From the cell containing the given text, extract its center point as [x, y] coordinate. 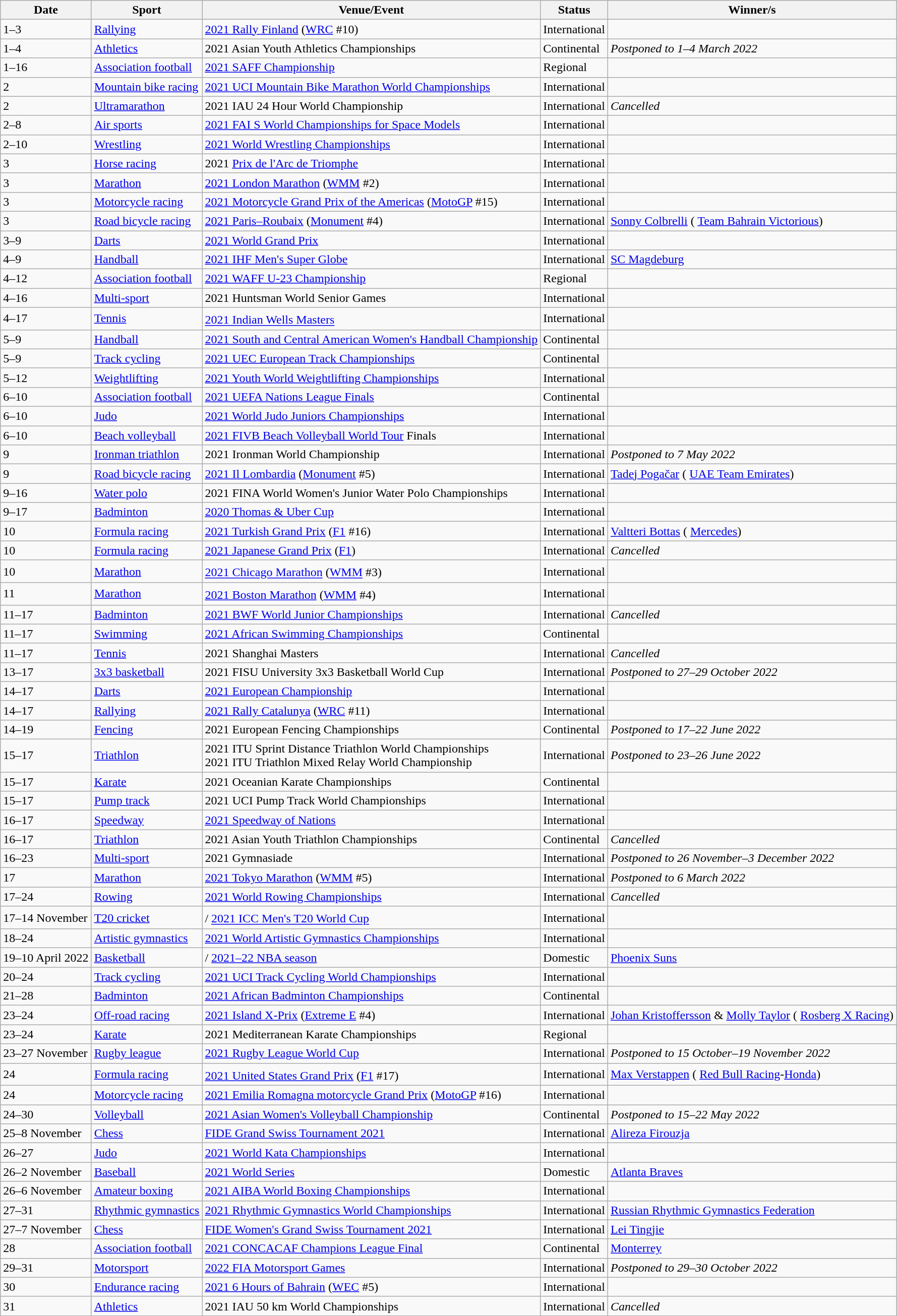
Beach volleyball [147, 435]
2–8 [46, 125]
Horse racing [147, 163]
21–28 [46, 996]
1–4 [46, 48]
Ironman triathlon [147, 455]
Motorsport [147, 1268]
FIDE Women's Grand Swiss Tournament 2021 [371, 1229]
/ 2021–22 NBA season [371, 958]
Alireza Firouzja [752, 1134]
Lei Tingjie [752, 1229]
18–24 [46, 938]
2021 Tokyo Marathon (WMM #5) [371, 878]
2021 United States Grand Prix (F1 #17) [371, 1075]
Status [574, 10]
2021 Ironman World Championship [371, 455]
Endurance racing [147, 1287]
26–6 November [46, 1191]
Postponed to 29–30 October 2022 [752, 1268]
FIDE Grand Swiss Tournament 2021 [371, 1134]
2021 Asian Women's Volleyball Championship [371, 1114]
2021 Boston Marathon (WMM #4) [371, 594]
2021 Rally Catalunya (WRC #11) [371, 710]
2022 FIA Motorsport Games [371, 1268]
Postponed to 26 November–3 December 2022 [752, 858]
Mountain bike racing [147, 87]
Artistic gymnastics [147, 938]
17–14 November [46, 917]
2021 Emilia Romagna motorcycle Grand Prix (MotoGP #16) [371, 1095]
Postponed to 15–22 May 2022 [752, 1114]
2021 Mediterranean Karate Championships [371, 1034]
2021 Huntsman World Senior Games [371, 298]
Postponed to 7 May 2022 [752, 455]
2021 IHF Men's Super Globe [371, 260]
2021 Indian Wells Masters [371, 319]
26–27 [46, 1153]
Postponed to 17–22 June 2022 [752, 730]
Max Verstappen ( Red Bull Racing-Honda) [752, 1075]
Amateur boxing [147, 1191]
2021 African Badminton Championships [371, 996]
23–27 November [46, 1053]
2021 FISU University 3x3 Basketball World Cup [371, 672]
2021 Prix de l'Arc de Triomphe [371, 163]
4–9 [46, 260]
2021 UCI Track Cycling World Championships [371, 977]
28 [46, 1248]
2020 Thomas & Uber Cup [371, 512]
9–17 [46, 512]
2021 IAU 24 Hour World Championship [371, 106]
Postponed to 1–4 March 2022 [752, 48]
Sport [147, 10]
/ 2021 ICC Men's T20 World Cup [371, 917]
Postponed to 6 March 2022 [752, 878]
31 [46, 1306]
1–3 [46, 29]
Atlanta Braves [752, 1172]
2–10 [46, 144]
3–9 [46, 240]
17 [46, 878]
Sonny Colbrelli ( Team Bahrain Victorious) [752, 221]
Speedway [147, 820]
3x3 basketball [147, 672]
2021 World Judo Juniors Championships [371, 416]
4–12 [46, 279]
Venue/Event [371, 10]
2021 Chicago Marathon (WMM #3) [371, 572]
Water polo [147, 493]
2021 ITU Sprint Distance Triathlon World Championships 2021 ITU Triathlon Mixed Relay World Championship [371, 756]
17–24 [46, 897]
2021 SAFF Championship [371, 68]
2021 UEC European Track Championships [371, 358]
2021 AIBA World Boxing Championships [371, 1191]
2021 Shanghai Masters [371, 653]
2021 World Series [371, 1172]
2021 UEFA Nations League Finals [371, 397]
5–12 [46, 378]
Russian Rhythmic Gymnastics Federation [752, 1210]
30 [46, 1287]
2021 Il Lombardia (Monument #5) [371, 474]
Postponed to 23–26 June 2022 [752, 756]
2021 London Marathon (WMM #2) [371, 182]
Johan Kristoffersson & Molly Taylor ( Rosberg X Racing) [752, 1015]
2021 Island X-Prix (Extreme E #4) [371, 1015]
2021 World Kata Championships [371, 1153]
Volleyball [147, 1114]
20–24 [46, 977]
2021 FIVB Beach Volleyball World Tour Finals [371, 435]
2021 Gymnasiade [371, 858]
Swimming [147, 634]
26–2 November [46, 1172]
Date [46, 10]
2021 Japanese Grand Prix (F1) [371, 550]
2021 South and Central American Women's Handball Championship [371, 339]
Baseball [147, 1172]
16–23 [46, 858]
2021 World Wrestling Championships [371, 144]
Air sports [147, 125]
2021 European Championship [371, 691]
Ultramarathon [147, 106]
Rugby league [147, 1053]
Valtteri Bottas ( Mercedes) [752, 531]
Postponed to 15 October–19 November 2022 [752, 1053]
Off-road racing [147, 1015]
2021 World Rowing Championships [371, 897]
T20 cricket [147, 917]
Winner/s [752, 10]
2021 World Artistic Gymnastics Championships [371, 938]
2021 Motorcycle Grand Prix of the Americas (MotoGP #15) [371, 202]
24–30 [46, 1114]
2021 Asian Youth Athletics Championships [371, 48]
13–17 [46, 672]
25–8 November [46, 1134]
2021 Turkish Grand Prix (F1 #16) [371, 531]
Postponed to 27–29 October 2022 [752, 672]
2021 European Fencing Championships [371, 730]
2021 UCI Pump Track World Championships [371, 801]
2021 World Grand Prix [371, 240]
11 [46, 594]
4–17 [46, 319]
Wrestling [147, 144]
2021 Rally Finland (WRC #10) [371, 29]
Rhythmic gymnastics [147, 1210]
Fencing [147, 730]
14–19 [46, 730]
2021 Youth World Weightlifting Championships [371, 378]
2021 WAFF U-23 Championship [371, 279]
2021 Speedway of Nations [371, 820]
27–31 [46, 1210]
Weightlifting [147, 378]
SC Magdeburg [752, 260]
2021 African Swimming Championships [371, 634]
Rowing [147, 897]
2021 Paris–Roubaix (Monument #4) [371, 221]
19–10 April 2022 [46, 958]
Pump track [147, 801]
2021 FINA World Women's Junior Water Polo Championships [371, 493]
2021 CONCACAF Champions League Final [371, 1248]
29–31 [46, 1268]
2021 Rugby League World Cup [371, 1053]
1–16 [46, 68]
2021 BWF World Junior Championships [371, 614]
2021 UCI Mountain Bike Marathon World Championships [371, 87]
Monterrey [752, 1248]
2021 Asian Youth Triathlon Championships [371, 839]
Phoenix Suns [752, 958]
2021 Oceanian Karate Championships [371, 782]
9–16 [46, 493]
2021 Rhythmic Gymnastics World Championships [371, 1210]
27–7 November [46, 1229]
4–16 [46, 298]
2021 FAI S World Championships for Space Models [371, 125]
Tadej Pogačar ( UAE Team Emirates) [752, 474]
Basketball [147, 958]
2021 IAU 50 km World Championships [371, 1306]
2021 6 Hours of Bahrain (WEC #5) [371, 1287]
